Detect which cell encompasses the target text, then output its (X, Y) center coordinate. 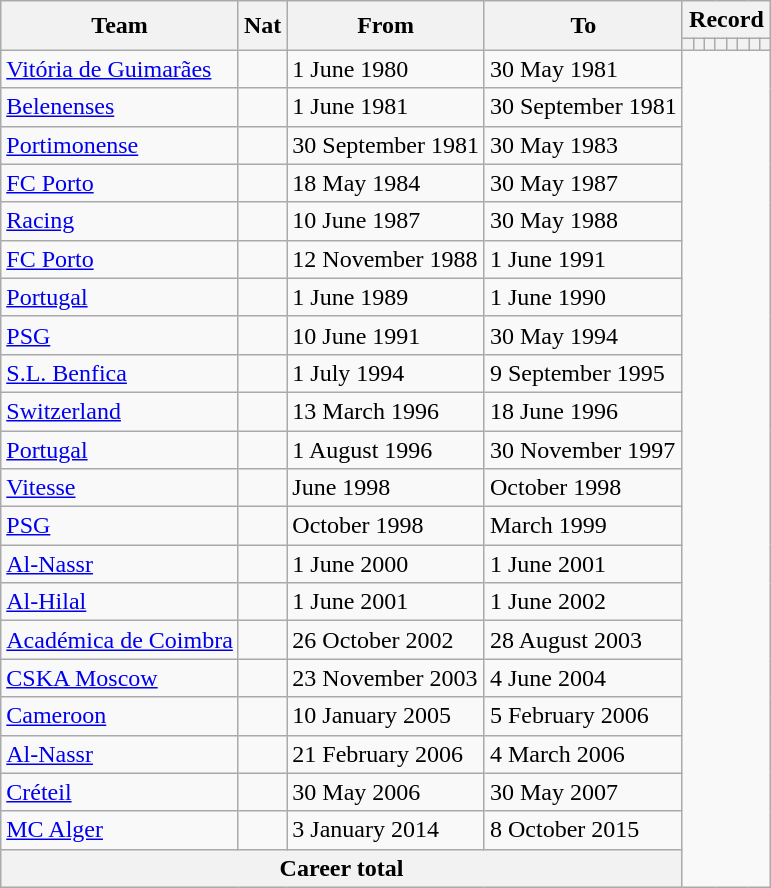
10 January 2005 (386, 716)
30 May 2006 (386, 792)
30 May 1994 (583, 335)
1 June 1989 (386, 297)
Académica de Coimbra (120, 640)
30 November 1997 (583, 449)
Racing (120, 221)
1 August 1996 (386, 449)
Record (726, 20)
1 June 2002 (583, 602)
1 June 1991 (583, 259)
4 June 2004 (583, 678)
Belenenses (120, 107)
21 February 2006 (386, 754)
CSKA Moscow (120, 678)
S.L. Benfica (120, 373)
30 May 1983 (583, 145)
Vitória de Guimarães (120, 69)
30 May 1988 (583, 221)
Nat (262, 26)
26 October 2002 (386, 640)
4 March 2006 (583, 754)
1 July 1994 (386, 373)
30 May 2007 (583, 792)
June 1998 (386, 488)
Vitesse (120, 488)
12 November 1988 (386, 259)
1 June 2000 (386, 564)
Al-Hilal (120, 602)
Cameroon (120, 716)
28 August 2003 (583, 640)
Switzerland (120, 411)
30 May 1981 (583, 69)
Career total (342, 868)
23 November 2003 (386, 678)
9 September 1995 (583, 373)
1 June 1990 (583, 297)
8 October 2015 (583, 830)
10 June 1991 (386, 335)
3 January 2014 (386, 830)
1 June 1980 (386, 69)
Créteil (120, 792)
March 1999 (583, 526)
30 May 1987 (583, 183)
5 February 2006 (583, 716)
13 March 1996 (386, 411)
Portimonense (120, 145)
1 June 1981 (386, 107)
Team (120, 26)
10 June 1987 (386, 221)
18 May 1984 (386, 183)
MC Alger (120, 830)
To (583, 26)
From (386, 26)
18 June 1996 (583, 411)
